Search for the cell housing the specified text and yield its [X, Y] center coordinate. 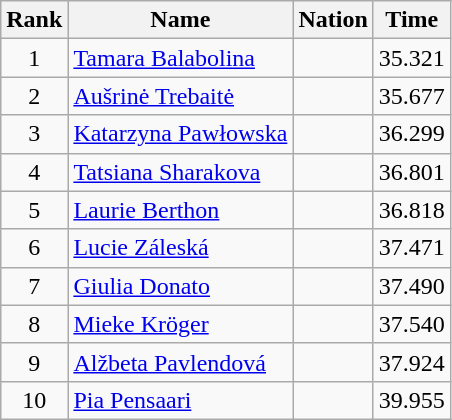
Tamara Balabolina [180, 58]
Giulia Donato [180, 286]
2 [34, 96]
1 [34, 58]
9 [34, 362]
5 [34, 210]
37.490 [412, 286]
6 [34, 248]
Tatsiana Sharakova [180, 172]
37.924 [412, 362]
37.540 [412, 324]
Katarzyna Pawłowska [180, 134]
4 [34, 172]
39.955 [412, 400]
Mieke Kröger [180, 324]
10 [34, 400]
Laurie Berthon [180, 210]
3 [34, 134]
35.321 [412, 58]
Alžbeta Pavlendová [180, 362]
8 [34, 324]
Name [180, 20]
36.801 [412, 172]
37.471 [412, 248]
36.299 [412, 134]
Rank [34, 20]
Pia Pensaari [180, 400]
Lucie Záleská [180, 248]
Time [412, 20]
36.818 [412, 210]
7 [34, 286]
Aušrinė Trebaitė [180, 96]
35.677 [412, 96]
Nation [333, 20]
